Scan for the cell matching the given text and deliver its [X, Y] coordinate at center. 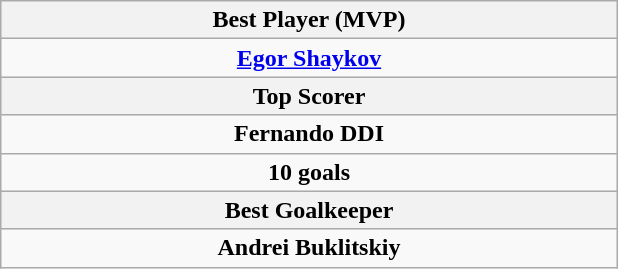
Best Player (MVP) [309, 20]
Best Goalkeeper [309, 210]
Andrei Buklitskiy [309, 248]
Egor Shaykov [309, 58]
Fernando DDI [309, 134]
10 goals [309, 172]
Top Scorer [309, 96]
